Pinpoint the cell where the given text exists, returning its [X, Y] midpoint coordinate. 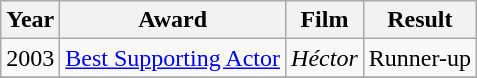
Héctor [325, 58]
Best Supporting Actor [173, 58]
Result [420, 20]
Year [30, 20]
Award [173, 20]
Film [325, 20]
2003 [30, 58]
Runner-up [420, 58]
